Provide the [x, y] coordinate of the cell's center where the given text is located.  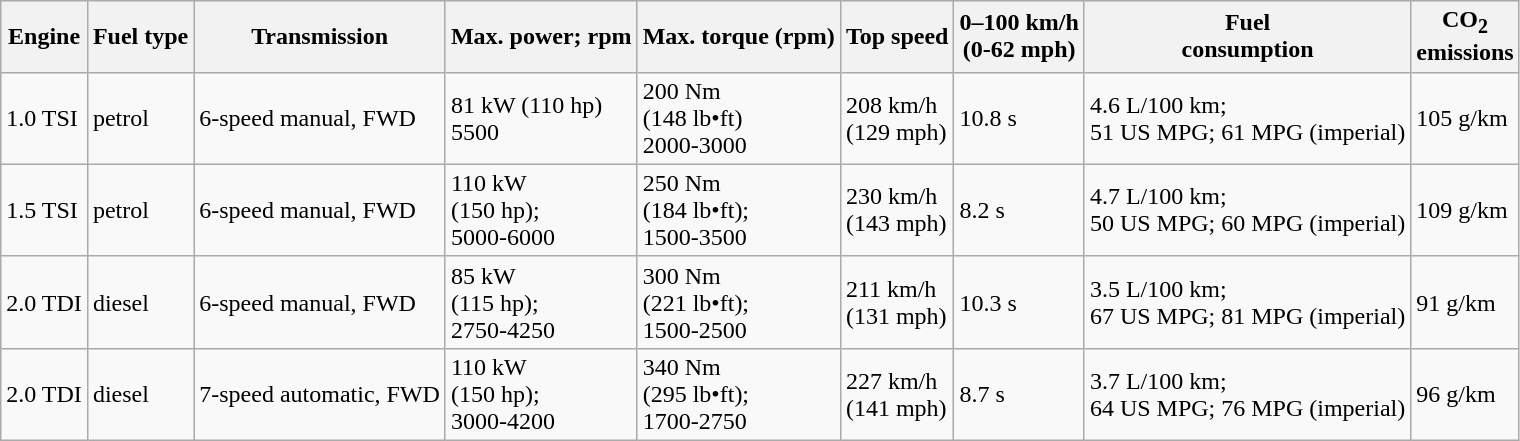
8.2 s [1019, 210]
0–100 km/h(0-62 mph) [1019, 36]
Fuel type [140, 36]
Max. torque (rpm) [738, 36]
8.7 s [1019, 394]
CO2emissions [1465, 36]
227 km/h(141 mph) [897, 394]
Engine [44, 36]
Transmission [320, 36]
250 Nm(184 lb•ft);1500-3500 [738, 210]
110 kW(150 hp);3000-4200 [541, 394]
110 kW(150 hp);5000-6000 [541, 210]
Fuelconsumption [1247, 36]
340 Nm(295 lb•ft);1700-2750 [738, 394]
4.7 L/100 km;50 US MPG; 60 MPG (imperial) [1247, 210]
10.8 s [1019, 118]
200 Nm(148 lb•ft)2000-3000 [738, 118]
91 g/km [1465, 302]
1.0 TSI [44, 118]
85 kW(115 hp);2750-4250 [541, 302]
Max. power; rpm [541, 36]
3.5 L/100 km;67 US MPG; 81 MPG (imperial) [1247, 302]
105 g/km [1465, 118]
Top speed [897, 36]
3.7 L/100 km;64 US MPG; 76 MPG (imperial) [1247, 394]
230 km/h(143 mph) [897, 210]
208 km/h(129 mph) [897, 118]
300 Nm(221 lb•ft);1500-2500 [738, 302]
4.6 L/100 km;51 US MPG; 61 MPG (imperial) [1247, 118]
10.3 s [1019, 302]
211 km/h(131 mph) [897, 302]
1.5 TSI [44, 210]
7-speed automatic, FWD [320, 394]
109 g/km [1465, 210]
81 kW (110 hp)5500 [541, 118]
96 g/km [1465, 394]
